Search for the cell housing the specified text and yield its [X, Y] center coordinate. 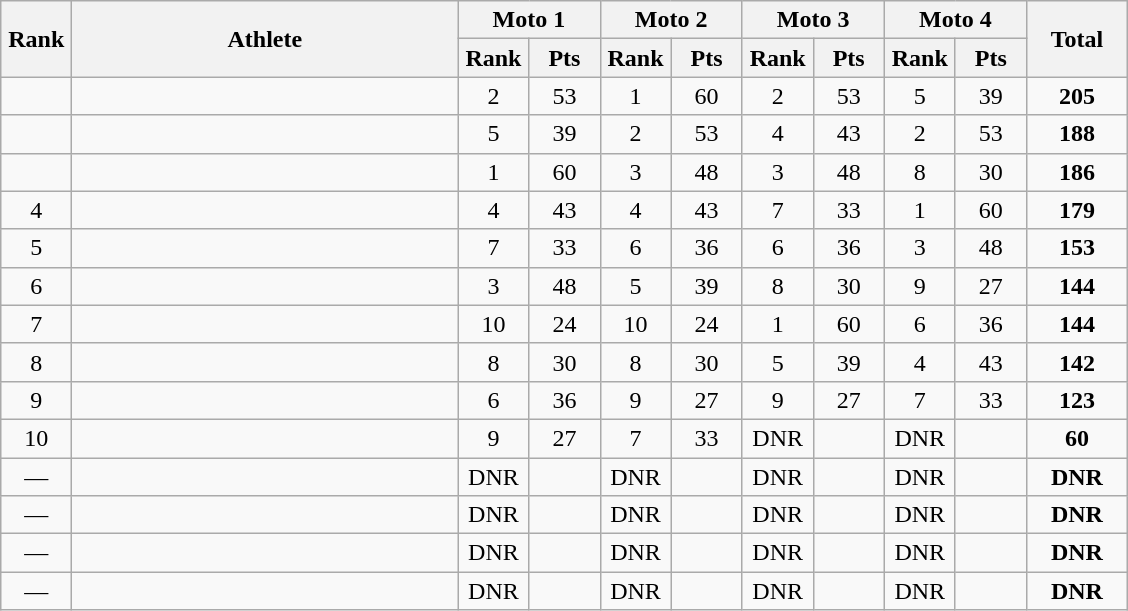
153 [1076, 248]
Moto 3 [813, 20]
Moto 1 [529, 20]
Athlete [265, 39]
188 [1076, 134]
179 [1076, 210]
Moto 4 [955, 20]
205 [1076, 96]
123 [1076, 400]
Moto 2 [671, 20]
142 [1076, 362]
Total [1076, 39]
186 [1076, 172]
